Locate the cell with the specified text and output its (X, Y) center coordinate. 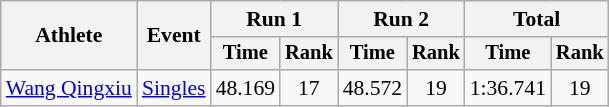
Run 2 (402, 19)
Wang Qingxiu (69, 88)
48.572 (372, 88)
1:36.741 (508, 88)
17 (309, 88)
Total (537, 19)
Event (174, 36)
Singles (174, 88)
48.169 (246, 88)
Run 1 (274, 19)
Athlete (69, 36)
